Return [X, Y] of the center of cell containing provided text 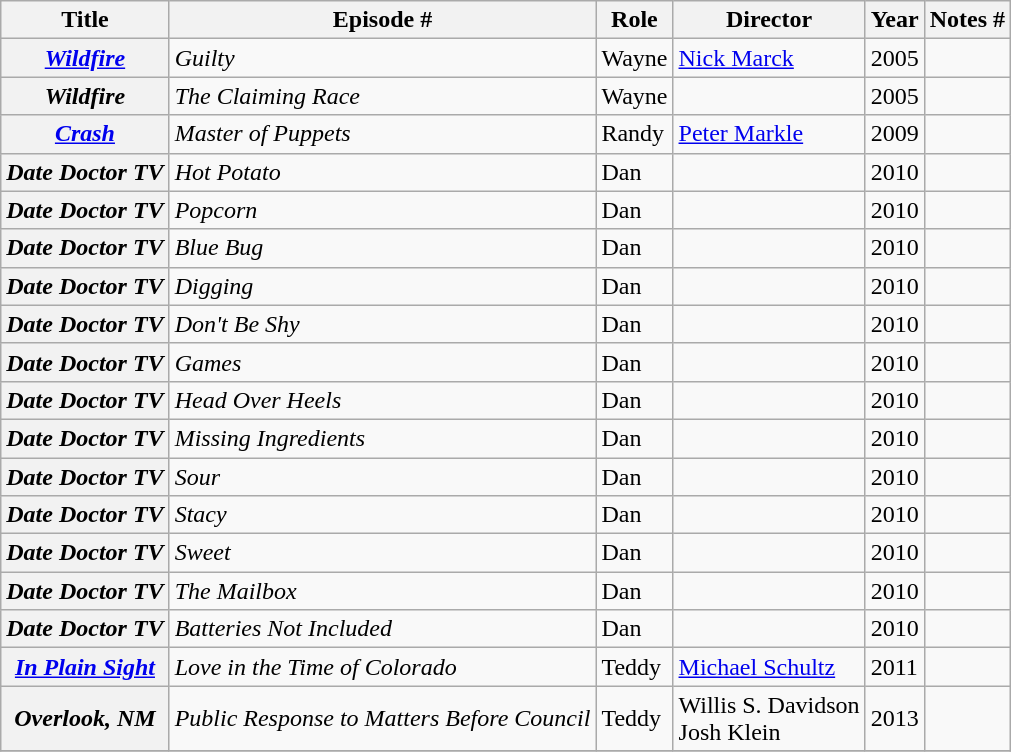
Notes # [967, 20]
2011 [894, 667]
Randy [634, 134]
Episode # [382, 20]
The Mailbox [382, 591]
Sour [382, 477]
Peter Markle [769, 134]
Missing Ingredients [382, 438]
Public Response to Matters Before Council [382, 718]
Willis S. DavidsonJosh Klein [769, 718]
Stacy [382, 515]
Year [894, 20]
Blue Bug [382, 248]
The Claiming Race [382, 96]
Role [634, 20]
Don't Be Shy [382, 324]
In Plain Sight [85, 667]
2013 [894, 718]
Michael Schultz [769, 667]
Batteries Not Included [382, 629]
Hot Potato [382, 172]
Head Over Heels [382, 400]
2009 [894, 134]
Games [382, 362]
Digging [382, 286]
Overlook, NM [85, 718]
Popcorn [382, 210]
Guilty [382, 58]
Master of Puppets [382, 134]
Title [85, 20]
Sweet [382, 553]
Crash [85, 134]
Director [769, 20]
Love in the Time of Colorado [382, 667]
Nick Marck [769, 58]
